Locate the cell with the specified text and output its (X, Y) center coordinate. 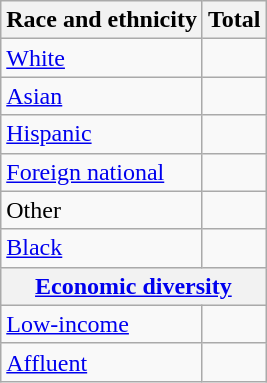
Low-income (102, 324)
Other (102, 210)
Hispanic (102, 134)
Foreign national (102, 172)
White (102, 58)
Asian (102, 96)
Total (234, 20)
Race and ethnicity (102, 20)
Black (102, 248)
Economic diversity (134, 286)
Affluent (102, 362)
